Output the (x, y) coordinate of the center of the cell containing the given text.  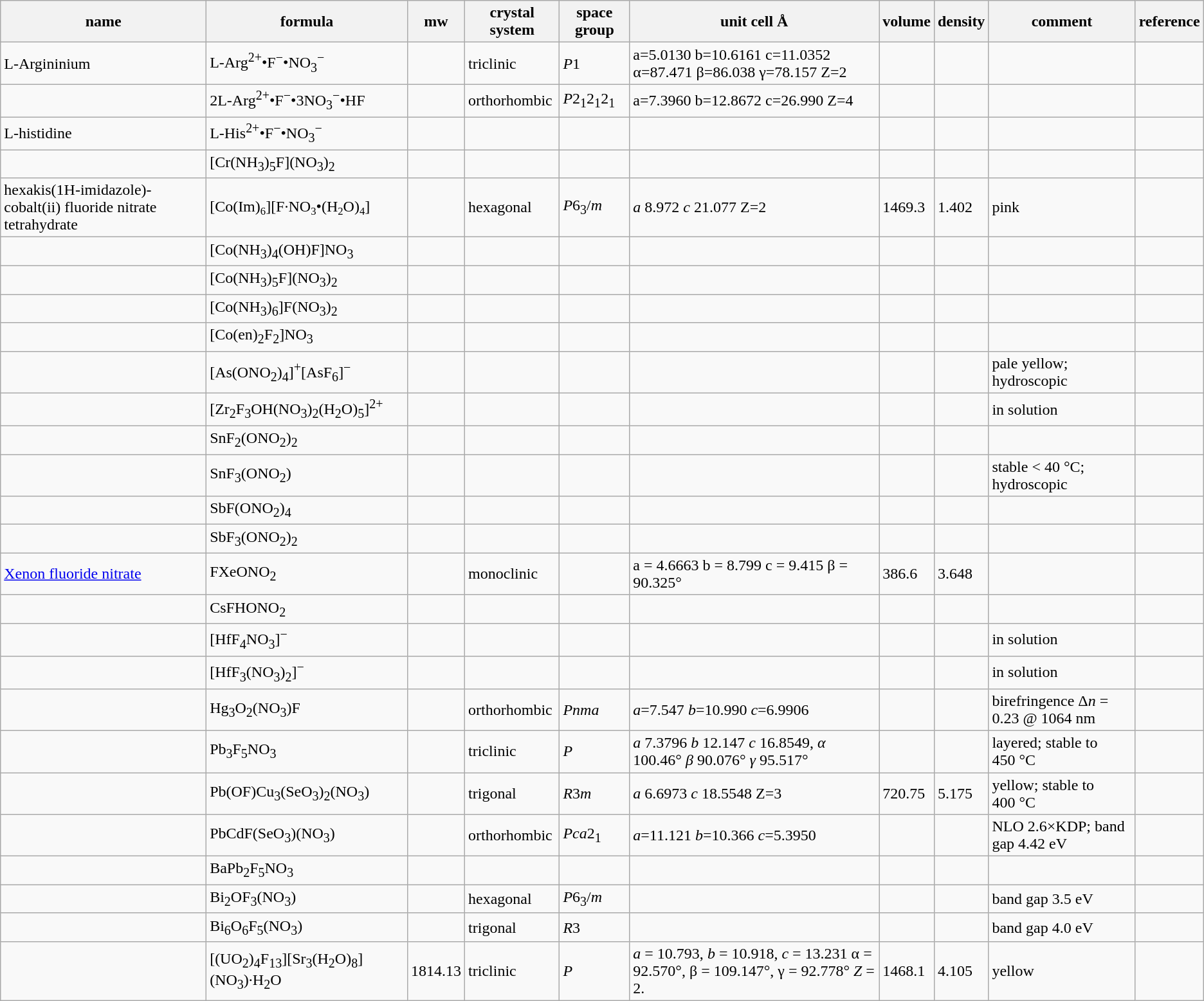
[Co(NH3)6]F(NO3)2 (307, 309)
Xenon fluoride nitrate (104, 573)
SnF2(ONO2)2 (307, 440)
yellow (1062, 971)
monoclinic (512, 573)
4.105 (961, 971)
L-Argininium (104, 63)
NLO 2.6×KDP; band gap 4.42 eV (1062, 836)
a 7.3796 b 12.147 c 16.8549, α 100.46° β 90.076° γ 95.517° (754, 751)
a=11.121 b=10.366 c=5.3950 (754, 836)
reference (1169, 22)
density (961, 22)
space group (594, 22)
[Co(NH3)5F](NO3)2 (307, 280)
SbF3(ONO2)2 (307, 539)
Pnma (594, 710)
386.6 (907, 573)
Bi6O6F5(NO3) (307, 927)
[As(ONO2)4]+[AsF6]− (307, 372)
yellow; stable to 400 °C (1062, 793)
Hg3O2(NO3)F (307, 710)
L-His2+•F−•NO3− (307, 134)
Bi2OF3(NO3) (307, 899)
3.648 (961, 573)
[HfF3(NO3)2]− (307, 672)
a = 10.793, b = 10.918, c = 13.231 α = 92.570°, β = 109.147°, γ = 92.778° Z = 2. (754, 971)
formula (307, 22)
pale yellow; hydroscopic (1062, 372)
[Co(Im)6][F·NO3•(H2O)4] (307, 208)
crystal system (512, 22)
a=5.0130 b=10.6161 c=11.0352 α=87.471 β=86.038 γ=78.157 Z=2 (754, 63)
a=7.3960 b=12.8672 c=26.990 Z=4 (754, 100)
[Co(en)2F2]NO3 (307, 337)
stable < 40 °C; hydroscopic (1062, 476)
a=7.547 b=10.990 c=6.9906 (754, 710)
band gap 3.5 eV (1062, 899)
720.75 (907, 793)
[Zr2F3OH(NO3)2(H2O)5]2+ (307, 409)
1.402 (961, 208)
comment (1062, 22)
mw (436, 22)
hexakis(1H-imidazole)-cobalt(ii) fluoride nitrate tetrahydrate (104, 208)
CsFHONO2 (307, 609)
Pca21 (594, 836)
[(UO2)4F13][Sr3(H2O)8](NO3)·H2O (307, 971)
2L-Arg2+•F−•3NO3−•HF (307, 100)
P1 (594, 63)
Pb(OF)Cu3(SeO3)2(NO3) (307, 793)
birefringence Δn = 0.23 @ 1064 nm (1062, 710)
Pb3F5NO3 (307, 751)
[Cr(NH3)5F](NO3)2 (307, 164)
BaPb2F5NO3 (307, 870)
a 6.6973 c 18.5548 Z=3 (754, 793)
PbCdF(SeO3)(NO3) (307, 836)
a = 4.6663 b = 8.799 c = 9.415 β = 90.325° (754, 573)
L-Arg2+•F−•NO3− (307, 63)
[Co(NH3)4(OH)F]NO3 (307, 251)
[HfF4NO3]− (307, 640)
R3 (594, 927)
pink (1062, 208)
R3m (594, 793)
SnF3(ONO2) (307, 476)
1814.13 (436, 971)
volume (907, 22)
a 8.972 c 21.077 Z=2 (754, 208)
band gap 4.0 eV (1062, 927)
name (104, 22)
5.175 (961, 793)
SbF(ONO2)4 (307, 510)
1468.1 (907, 971)
P212121 (594, 100)
FXeONO2 (307, 573)
unit cell Å (754, 22)
layered; stable to 450 °C (1062, 751)
1469.3 (907, 208)
L-histidine (104, 134)
